Search for the cell housing the specified text and yield its (x, y) center coordinate. 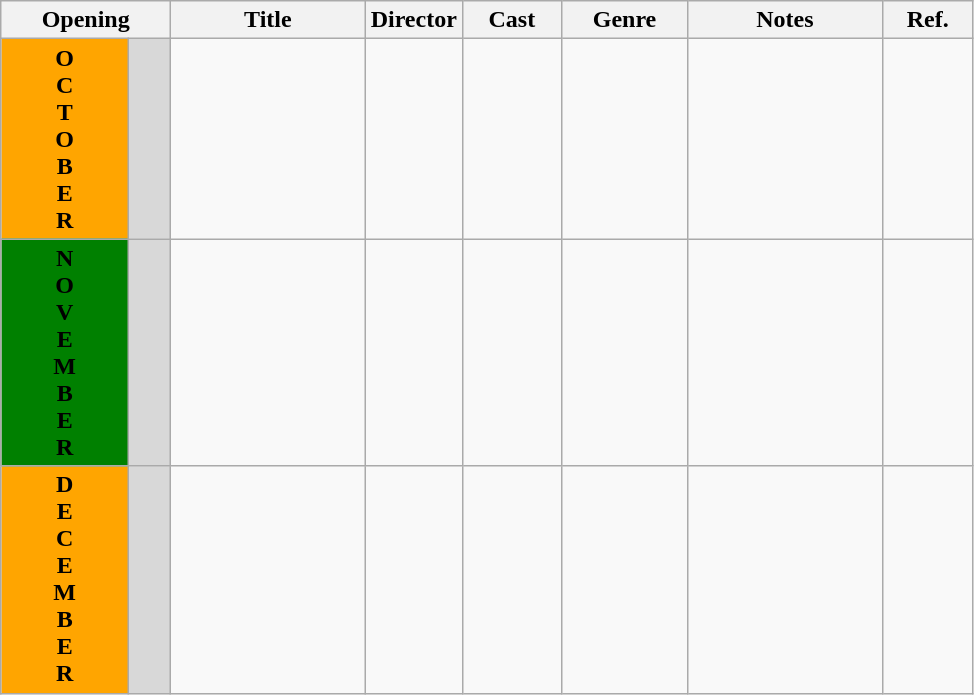
Director (414, 20)
Cast (512, 20)
Genre (624, 20)
OCTOBER (65, 139)
Notes (785, 20)
Opening (86, 20)
Title (268, 20)
Ref. (928, 20)
NOVEMBER (65, 352)
DECEMBER (65, 580)
